Determine the (x, y) coordinate at the center of the cell enclosing the given text.  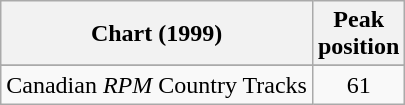
Peakposition (358, 34)
Canadian RPM Country Tracks (157, 85)
61 (358, 85)
Chart (1999) (157, 34)
